For the text-containing cell, return its midpoint in (X, Y) coordinate format. 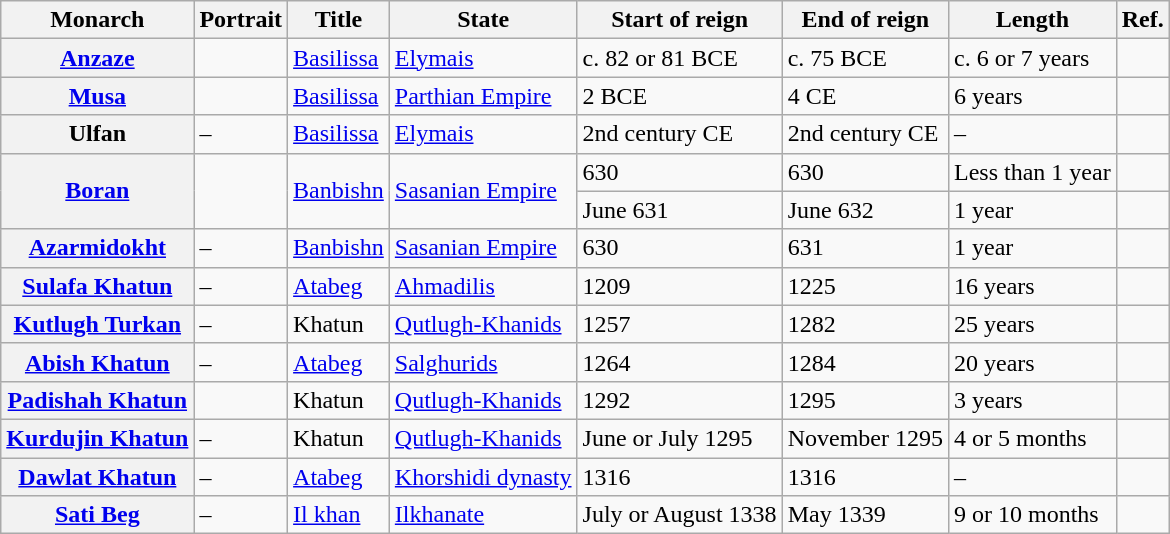
25 years (1032, 324)
Musa (98, 96)
4 or 5 months (1032, 438)
Sulafa Khatun (98, 286)
June 631 (680, 210)
June or July 1295 (680, 438)
Ulfan (98, 134)
Kurdujin Khatun (98, 438)
c. 6 or 7 years (1032, 58)
1282 (865, 324)
Ref. (1142, 20)
May 1339 (865, 515)
End of reign (865, 20)
c. 75 BCE (865, 58)
1284 (865, 362)
Less than 1 year (1032, 172)
16 years (1032, 286)
Length (1032, 20)
Anzaze (98, 58)
Title (339, 20)
Parthian Empire (483, 96)
Portrait (241, 20)
9 or 10 months (1032, 515)
631 (865, 248)
20 years (1032, 362)
Abish Khatun (98, 362)
1225 (865, 286)
Ahmadilis (483, 286)
1292 (680, 400)
Il khan (339, 515)
State (483, 20)
Monarch (98, 20)
Kutlugh Turkan (98, 324)
1257 (680, 324)
c. 82 or 81 BCE (680, 58)
June 632 (865, 210)
Boran (98, 191)
1209 (680, 286)
Khorshidi dynasty (483, 477)
Dawlat Khatun (98, 477)
6 years (1032, 96)
Ilkhanate (483, 515)
Padishah Khatun (98, 400)
Salghurids (483, 362)
1264 (680, 362)
July or August 1338 (680, 515)
4 CE (865, 96)
Azarmidokht (98, 248)
Start of reign (680, 20)
3 years (1032, 400)
Sati Beg (98, 515)
November 1295 (865, 438)
1295 (865, 400)
2 BCE (680, 96)
